Search for the cell housing the specified text and yield its (X, Y) center coordinate. 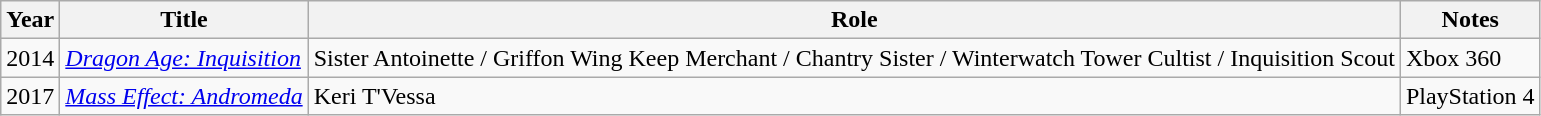
Keri T'Vessa (854, 96)
Notes (1470, 20)
Sister Antoinette / Griffon Wing Keep Merchant / Chantry Sister / Winterwatch Tower Cultist / Inquisition Scout (854, 58)
2017 (30, 96)
Role (854, 20)
2014 (30, 58)
Xbox 360 (1470, 58)
Dragon Age: Inquisition (184, 58)
PlayStation 4 (1470, 96)
Mass Effect: Andromeda (184, 96)
Year (30, 20)
Title (184, 20)
